Identify which cell holds the provided text, then report its (x, y) central coordinate. 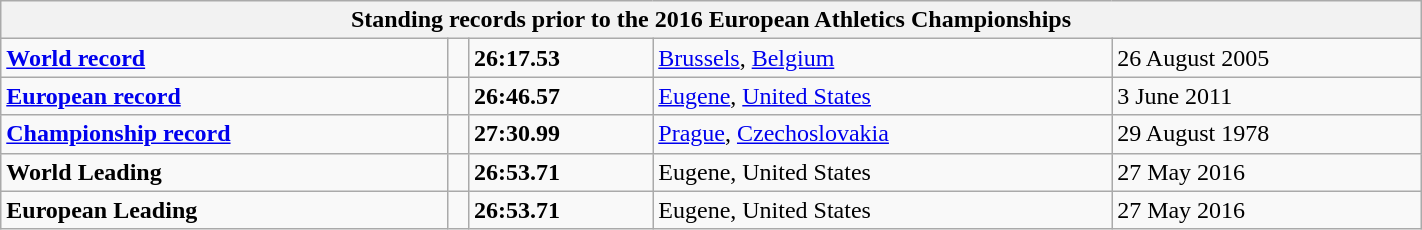
26:46.57 (561, 96)
World Leading (224, 172)
Championship record (224, 134)
27:30.99 (561, 134)
26 August 2005 (1267, 58)
Brussels, Belgium (882, 58)
Standing records prior to the 2016 European Athletics Championships (711, 20)
World record (224, 58)
26:17.53 (561, 58)
Prague, Czechoslovakia (882, 134)
European Leading (224, 210)
29 August 1978 (1267, 134)
3 June 2011 (1267, 96)
European record (224, 96)
